Return the [X, Y] coordinate for the center point of the cell that contains the specified text.  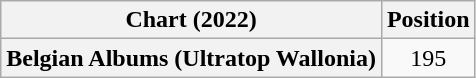
Chart (2022) [192, 20]
Belgian Albums (Ultratop Wallonia) [192, 58]
Position [428, 20]
195 [428, 58]
